Find where the given text appears and provide that cell's center as (x, y) coordinate. 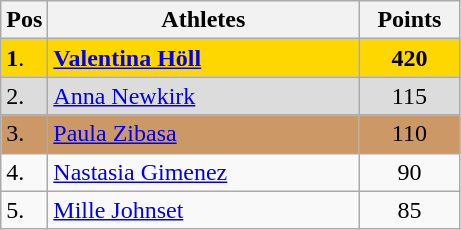
4. (24, 172)
Paula Zibasa (204, 134)
5. (24, 210)
90 (410, 172)
Pos (24, 20)
Anna Newkirk (204, 96)
Mille Johnset (204, 210)
Valentina Höll (204, 58)
420 (410, 58)
Nastasia Gimenez (204, 172)
Points (410, 20)
115 (410, 96)
3. (24, 134)
1. (24, 58)
110 (410, 134)
Athletes (204, 20)
85 (410, 210)
2. (24, 96)
